Search for the cell housing the specified text and yield its [X, Y] center coordinate. 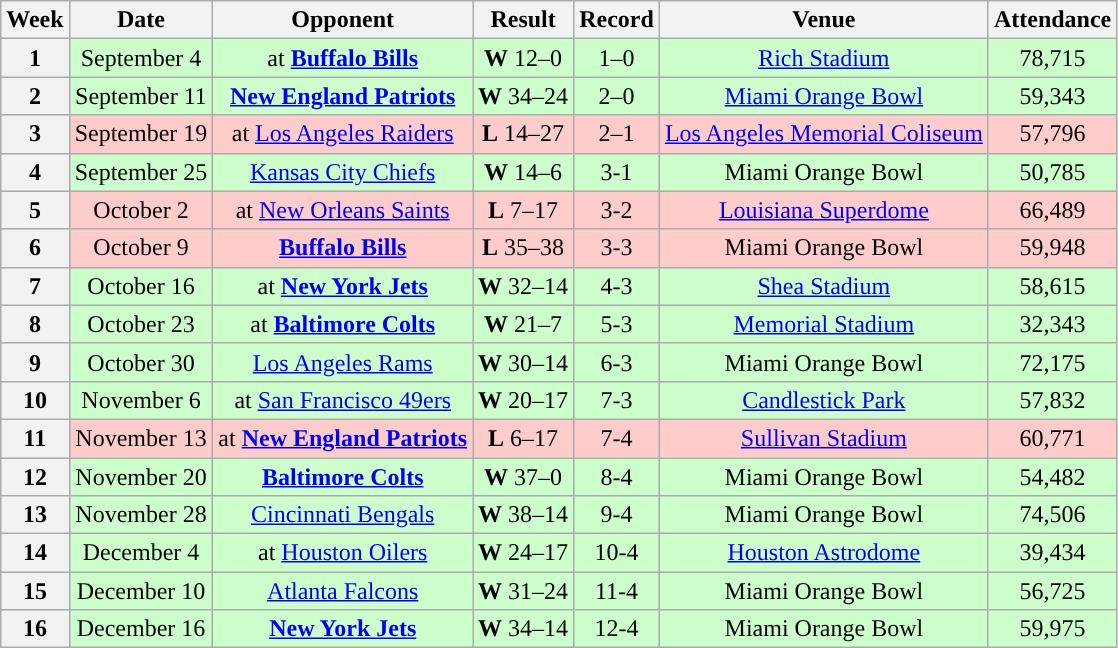
New York Jets [343, 629]
11-4 [617, 591]
Venue [824, 20]
12 [35, 477]
Rich Stadium [824, 58]
39,434 [1052, 553]
14 [35, 553]
Baltimore Colts [343, 477]
57,832 [1052, 400]
Cincinnati Bengals [343, 515]
Sullivan Stadium [824, 438]
13 [35, 515]
Record [617, 20]
at Buffalo Bills [343, 58]
Opponent [343, 20]
November 20 [141, 477]
Result [524, 20]
September 25 [141, 172]
W 30–14 [524, 362]
56,725 [1052, 591]
September 11 [141, 96]
60,771 [1052, 438]
L 6–17 [524, 438]
3-1 [617, 172]
57,796 [1052, 134]
W 34–24 [524, 96]
December 16 [141, 629]
59,948 [1052, 248]
December 4 [141, 553]
October 9 [141, 248]
9-4 [617, 515]
at New England Patriots [343, 438]
Los Angeles Rams [343, 362]
12-4 [617, 629]
1–0 [617, 58]
2 [35, 96]
5 [35, 210]
Candlestick Park [824, 400]
4-3 [617, 286]
Shea Stadium [824, 286]
7 [35, 286]
74,506 [1052, 515]
Week [35, 20]
L 35–38 [524, 248]
59,975 [1052, 629]
4 [35, 172]
Memorial Stadium [824, 324]
October 23 [141, 324]
3-2 [617, 210]
L 7–17 [524, 210]
at Los Angeles Raiders [343, 134]
W 34–14 [524, 629]
Houston Astrodome [824, 553]
W 37–0 [524, 477]
8-4 [617, 477]
1 [35, 58]
10-4 [617, 553]
Louisiana Superdome [824, 210]
W 20–17 [524, 400]
7-3 [617, 400]
11 [35, 438]
3-3 [617, 248]
3 [35, 134]
W 21–7 [524, 324]
Buffalo Bills [343, 248]
October 30 [141, 362]
November 28 [141, 515]
7-4 [617, 438]
16 [35, 629]
W 14–6 [524, 172]
at Houston Oilers [343, 553]
October 2 [141, 210]
New England Patriots [343, 96]
W 24–17 [524, 553]
Atlanta Falcons [343, 591]
October 16 [141, 286]
at San Francisco 49ers [343, 400]
66,489 [1052, 210]
November 13 [141, 438]
58,615 [1052, 286]
72,175 [1052, 362]
6 [35, 248]
W 12–0 [524, 58]
78,715 [1052, 58]
Attendance [1052, 20]
W 38–14 [524, 515]
W 32–14 [524, 286]
at Baltimore Colts [343, 324]
Los Angeles Memorial Coliseum [824, 134]
2–1 [617, 134]
6-3 [617, 362]
September 4 [141, 58]
L 14–27 [524, 134]
8 [35, 324]
59,343 [1052, 96]
December 10 [141, 591]
54,482 [1052, 477]
W 31–24 [524, 591]
at New Orleans Saints [343, 210]
September 19 [141, 134]
Date [141, 20]
10 [35, 400]
Kansas City Chiefs [343, 172]
5-3 [617, 324]
November 6 [141, 400]
at New York Jets [343, 286]
2–0 [617, 96]
9 [35, 362]
50,785 [1052, 172]
15 [35, 591]
32,343 [1052, 324]
